Find where the given text appears and provide that cell's center as [X, Y] coordinate. 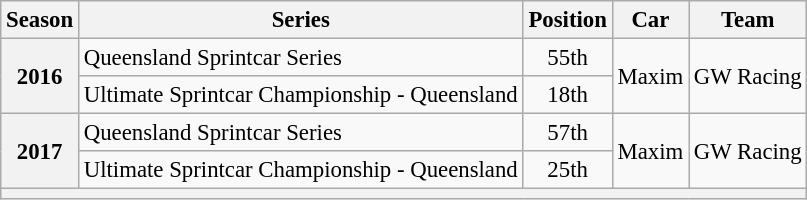
55th [568, 58]
57th [568, 133]
2017 [40, 152]
Position [568, 20]
18th [568, 95]
2016 [40, 76]
Team [748, 20]
Car [650, 20]
Series [300, 20]
25th [568, 170]
Season [40, 20]
